Search for the cell housing the specified text and yield its [x, y] center coordinate. 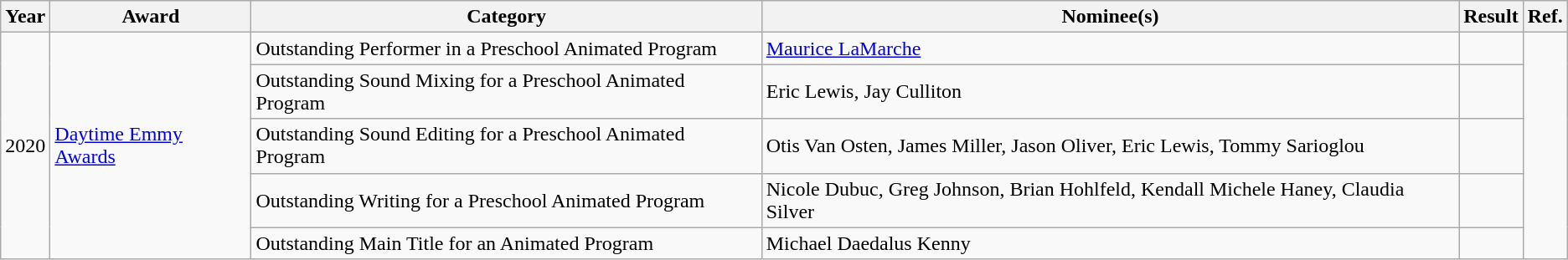
2020 [25, 145]
Year [25, 17]
Award [151, 17]
Outstanding Writing for a Preschool Animated Program [506, 201]
Otis Van Osten, James Miller, Jason Oliver, Eric Lewis, Tommy Sarioglou [1111, 145]
Outstanding Sound Mixing for a Preschool Animated Program [506, 92]
Michael Daedalus Kenny [1111, 243]
Result [1491, 17]
Eric Lewis, Jay Culliton [1111, 92]
Outstanding Main Title for an Animated Program [506, 243]
Outstanding Sound Editing for a Preschool Animated Program [506, 145]
Outstanding Performer in a Preschool Animated Program [506, 48]
Nicole Dubuc, Greg Johnson, Brian Hohlfeld, Kendall Michele Haney, Claudia Silver [1111, 201]
Ref. [1545, 17]
Category [506, 17]
Daytime Emmy Awards [151, 145]
Maurice LaMarche [1111, 48]
Nominee(s) [1111, 17]
